For the text-containing cell, return its midpoint in [x, y] coordinate format. 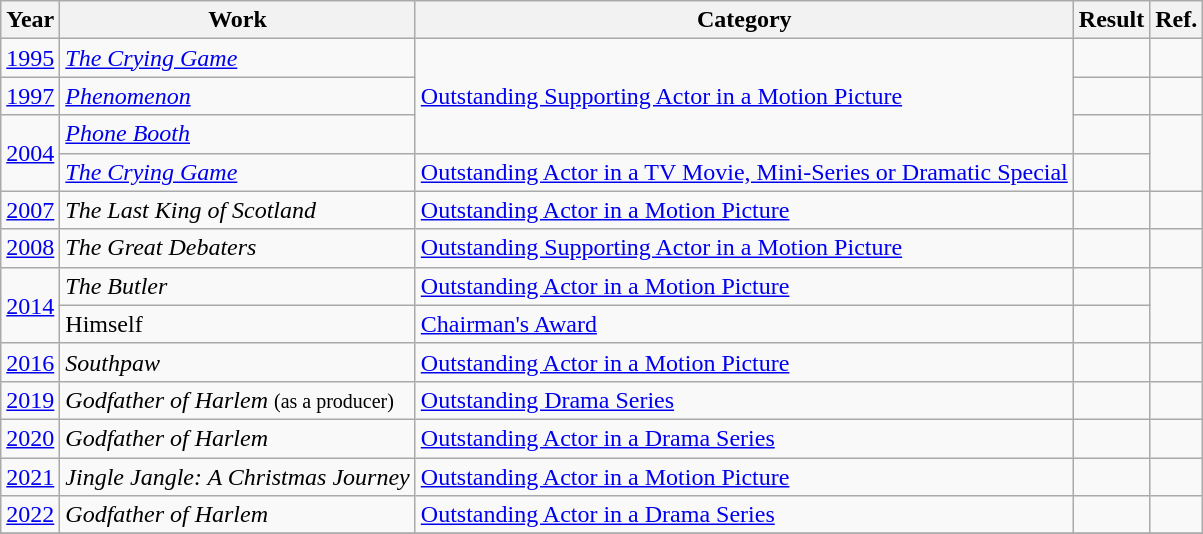
1997 [30, 96]
The Great Debaters [238, 248]
Southpaw [238, 362]
Result [1111, 20]
Phone Booth [238, 134]
Outstanding Actor in a TV Movie, Mini-Series or Dramatic Special [744, 172]
Chairman's Award [744, 324]
Category [744, 20]
Year [30, 20]
2007 [30, 210]
Godfather of Harlem (as a producer) [238, 400]
Himself [238, 324]
2021 [30, 477]
Outstanding Drama Series [744, 400]
2008 [30, 248]
2020 [30, 438]
The Last King of Scotland [238, 210]
2016 [30, 362]
1995 [30, 58]
Jingle Jangle: A Christmas Journey [238, 477]
The Butler [238, 286]
Phenomenon [238, 96]
2014 [30, 305]
2022 [30, 515]
Work [238, 20]
2004 [30, 153]
2019 [30, 400]
Ref. [1176, 20]
